Pinpoint the cell where the given text exists, returning its [X, Y] midpoint coordinate. 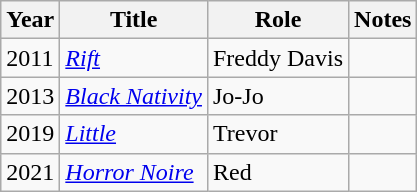
Horror Noire [134, 172]
Rift [134, 58]
2011 [30, 58]
Jo-Jo [278, 96]
Trevor [278, 134]
Little [134, 134]
Black Nativity [134, 96]
Year [30, 20]
2021 [30, 172]
2019 [30, 134]
Role [278, 20]
Title [134, 20]
Notes [383, 20]
Red [278, 172]
Freddy Davis [278, 58]
2013 [30, 96]
